Scan for the cell matching the given text and deliver its (X, Y) coordinate at center. 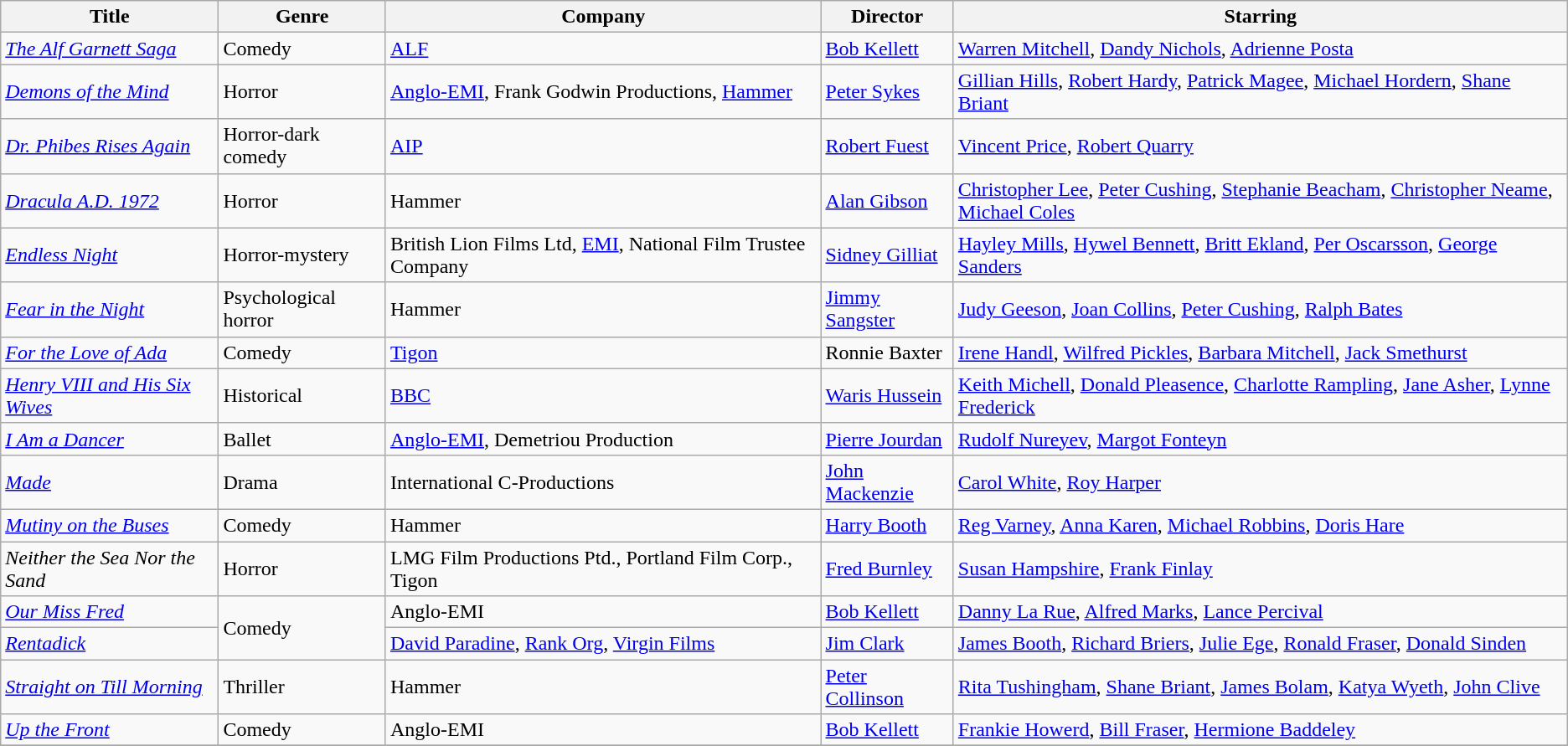
Ronnie Baxter (887, 352)
James Booth, Richard Briers, Julie Ege, Ronald Fraser, Donald Sinden (1260, 644)
Company (603, 17)
Horror-mystery (302, 255)
Susan Hampshire, Frank Finlay (1260, 568)
Rita Tushingham, Shane Briant, James Bolam, Katya Wyeth, John Clive (1260, 687)
Henry VIII and His Six Wives (110, 395)
Warren Mitchell, Dandy Nichols, Adrienne Posta (1260, 49)
Thriller (302, 687)
Rentadick (110, 644)
Judy Geeson, Joan Collins, Peter Cushing, Ralph Bates (1260, 310)
Tigon (603, 352)
Fred Burnley (887, 568)
Genre (302, 17)
Peter Sykes (887, 92)
BBC (603, 395)
Jim Clark (887, 644)
Sidney Gilliat (887, 255)
The Alf Garnett Saga (110, 49)
Title (110, 17)
Christopher Lee, Peter Cushing, Stephanie Beacham, Christopher Neame, Michael Coles (1260, 201)
Straight on Till Morning (110, 687)
Neither the Sea Nor the Sand (110, 568)
Danny La Rue, Alfred Marks, Lance Percival (1260, 612)
Peter Collinson (887, 687)
LMG Film Productions Ptd., Portland Film Corp., Tigon (603, 568)
Keith Michell, Donald Pleasence, Charlotte Rampling, Jane Asher, Lynne Frederick (1260, 395)
Horror-dark comedy (302, 146)
Historical (302, 395)
Dracula A.D. 1972 (110, 201)
Made (110, 482)
Ballet (302, 439)
Pierre Jourdan (887, 439)
Anglo-EMI, Frank Godwin Productions, Hammer (603, 92)
Frankie Howerd, Bill Fraser, Hermione Baddeley (1260, 730)
Jimmy Sangster (887, 310)
Irene Handl, Wilfred Pickles, Barbara Mitchell, Jack Smethurst (1260, 352)
Vincent Price, Robert Quarry (1260, 146)
Reg Varney, Anna Karen, Michael Robbins, Doris Hare (1260, 525)
Anglo-EMI, Demetriou Production (603, 439)
Gillian Hills, Robert Hardy, Patrick Magee, Michael Hordern, Shane Briant (1260, 92)
Demons of the Mind (110, 92)
Robert Fuest (887, 146)
Fear in the Night (110, 310)
Our Miss Fred (110, 612)
For the Love of Ada (110, 352)
I Am a Dancer (110, 439)
Mutiny on the Buses (110, 525)
Alan Gibson (887, 201)
Starring (1260, 17)
Up the Front (110, 730)
British Lion Films Ltd, EMI, National Film Trustee Company (603, 255)
Psychological horror (302, 310)
Harry Booth (887, 525)
International C-Productions (603, 482)
Carol White, Roy Harper (1260, 482)
Waris Hussein (887, 395)
Rudolf Nureyev, Margot Fonteyn (1260, 439)
Endless Night (110, 255)
John Mackenzie (887, 482)
Hayley Mills, Hywel Bennett, Britt Ekland, Per Oscarsson, George Sanders (1260, 255)
Director (887, 17)
Drama (302, 482)
ALF (603, 49)
David Paradine, Rank Org, Virgin Films (603, 644)
AIP (603, 146)
Dr. Phibes Rises Again (110, 146)
